Pinpoint the cell where the given text exists, returning its (x, y) midpoint coordinate. 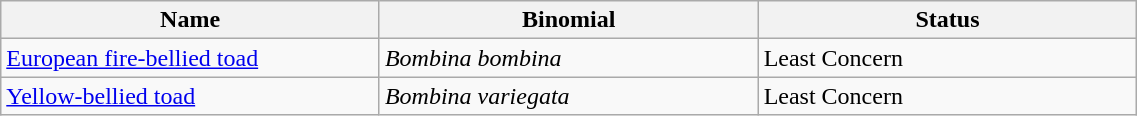
Status (948, 20)
Binomial (568, 20)
European fire-bellied toad (190, 58)
Name (190, 20)
Yellow-bellied toad (190, 96)
Bombina bombina (568, 58)
Bombina variegata (568, 96)
